Locate the cell with the specified text and output its [X, Y] center coordinate. 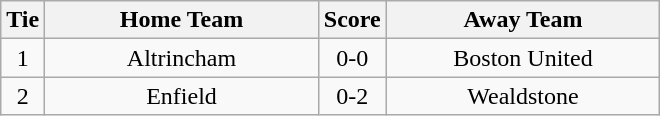
Altrincham [182, 58]
Home Team [182, 20]
0-2 [352, 96]
Away Team [523, 20]
Tie [23, 20]
Enfield [182, 96]
2 [23, 96]
Score [352, 20]
Wealdstone [523, 96]
1 [23, 58]
0-0 [352, 58]
Boston United [523, 58]
